Return the [x, y] coordinate for the center point of the cell that contains the specified text.  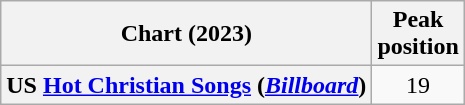
US Hot Christian Songs (Billboard) [186, 85]
Peakposition [418, 34]
Chart (2023) [186, 34]
19 [418, 85]
